Find where the given text appears and provide that cell's center as [x, y] coordinate. 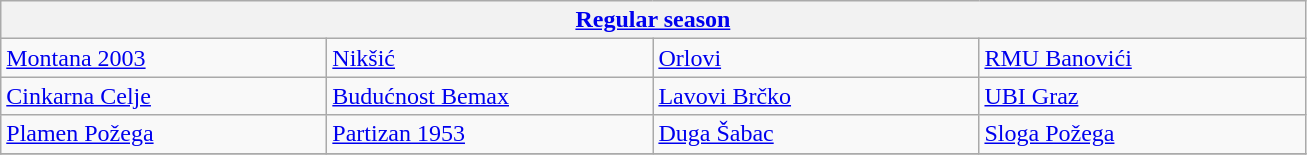
Lavovi Brčko [816, 96]
Budućnost Bemax [490, 96]
Duga Šabac [816, 134]
Regular season [653, 20]
Partizan 1953 [490, 134]
RMU Banovići [1142, 58]
UBI Graz [1142, 96]
Plamen Požega [164, 134]
Nikšić [490, 58]
Sloga Požega [1142, 134]
Cinkarna Celje [164, 96]
Orlovi [816, 58]
Montana 2003 [164, 58]
